Scan for the cell matching the given text and deliver its (X, Y) coordinate at center. 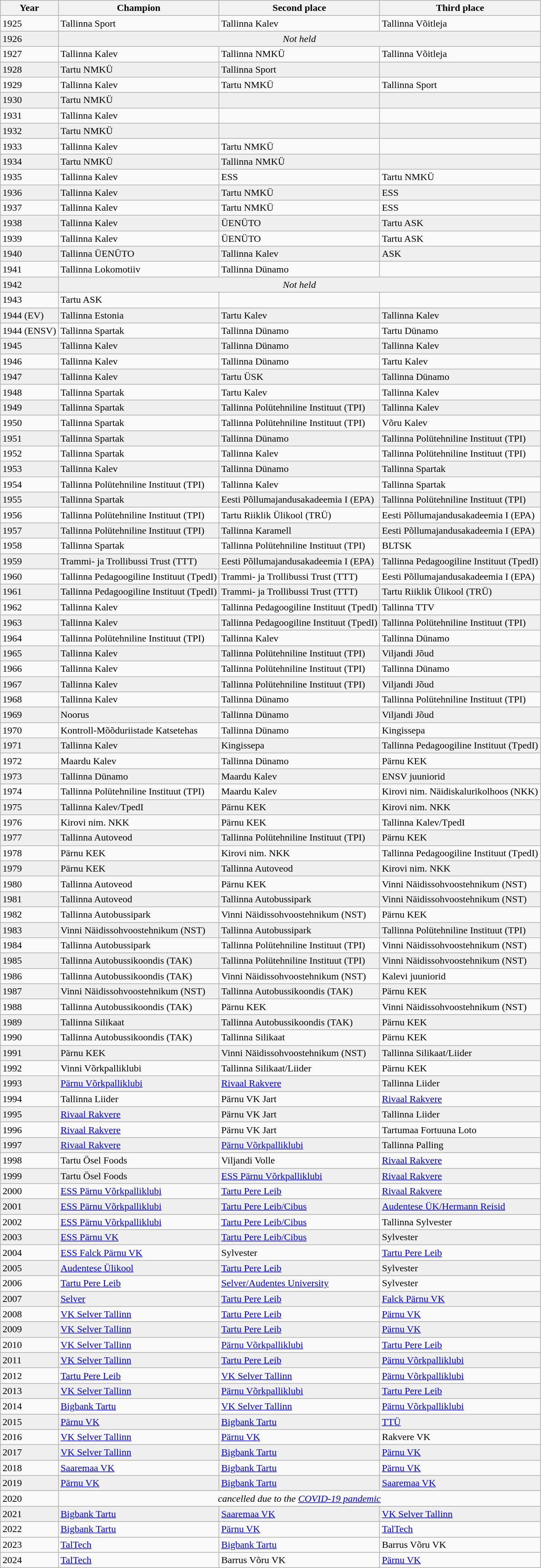
1973 (29, 776)
2022 (29, 1529)
1945 (29, 346)
Champion (138, 8)
2002 (29, 1222)
Noorus (138, 715)
Second place (299, 8)
1984 (29, 945)
Tartumaa Fortuuna Loto (460, 1130)
1940 (29, 254)
1959 (29, 561)
2020 (29, 1499)
Audentese Ülikool (138, 1268)
1928 (29, 69)
Audentese ÜK/Hermann Reisid (460, 1207)
1998 (29, 1160)
2004 (29, 1253)
1943 (29, 300)
2016 (29, 1437)
2019 (29, 1483)
2007 (29, 1299)
1977 (29, 838)
Kirovi nim. Näidiskalurikolhoos (NKK) (460, 792)
Selver (138, 1299)
2001 (29, 1207)
2023 (29, 1545)
1935 (29, 177)
1949 (29, 407)
2013 (29, 1391)
1966 (29, 669)
1930 (29, 100)
Falck Pärnu VK (460, 1299)
1989 (29, 1022)
Tallinna Estonia (138, 315)
1926 (29, 39)
1995 (29, 1114)
1944 (ENSV) (29, 331)
1969 (29, 715)
1951 (29, 438)
1944 (EV) (29, 315)
1972 (29, 761)
1997 (29, 1145)
1979 (29, 868)
2010 (29, 1345)
1974 (29, 792)
Kontroll-Mõõduriistade Katsetehas (138, 730)
1964 (29, 638)
1993 (29, 1084)
1996 (29, 1130)
2014 (29, 1406)
2000 (29, 1191)
TTÜ (460, 1421)
1970 (29, 730)
ASK (460, 254)
1953 (29, 469)
1925 (29, 23)
1936 (29, 193)
1982 (29, 914)
1991 (29, 1053)
Tallinna Palling (460, 1145)
1990 (29, 1038)
1980 (29, 884)
1992 (29, 1068)
2005 (29, 1268)
1932 (29, 131)
Tartu ÜSK (299, 377)
1987 (29, 992)
1975 (29, 807)
2008 (29, 1314)
1957 (29, 530)
Tartu Dünamo (460, 331)
ESS Falck Pärnu VK (138, 1253)
Selver/Audentes University (299, 1283)
ENSV juuniorid (460, 776)
1947 (29, 377)
BLTSK (460, 546)
1956 (29, 515)
1929 (29, 85)
1976 (29, 822)
cancelled due to the COVID-19 pandemic (299, 1499)
1967 (29, 684)
2003 (29, 1237)
1948 (29, 392)
1981 (29, 899)
1941 (29, 269)
2024 (29, 1560)
1971 (29, 746)
1988 (29, 1007)
1952 (29, 454)
1946 (29, 361)
1968 (29, 700)
Tallinna Sylvester (460, 1222)
1963 (29, 623)
1954 (29, 484)
1934 (29, 161)
1999 (29, 1176)
Tallinna TTV (460, 607)
2017 (29, 1453)
Tallinna ÜENÜTO (138, 254)
1958 (29, 546)
1983 (29, 930)
Vinni Võrkpalliklubi (138, 1068)
Rakvere VK (460, 1437)
1962 (29, 607)
1950 (29, 423)
ESS Pärnu VK (138, 1237)
Viljandi Volle (299, 1160)
Tallinna Karamell (299, 530)
2011 (29, 1360)
1939 (29, 239)
1955 (29, 500)
1927 (29, 54)
2021 (29, 1514)
Kalevi juuniorid (460, 976)
Third place (460, 8)
1961 (29, 592)
1937 (29, 208)
1931 (29, 115)
1960 (29, 576)
2006 (29, 1283)
1965 (29, 653)
Tallinna Lokomotiiv (138, 269)
1938 (29, 223)
1985 (29, 961)
Võru Kalev (460, 423)
2018 (29, 1468)
2012 (29, 1375)
1933 (29, 146)
1994 (29, 1099)
Year (29, 8)
1978 (29, 853)
2009 (29, 1329)
2015 (29, 1421)
1986 (29, 976)
1942 (29, 285)
